Extract the (X, Y) coordinate from the center of the cell holding the provided text.  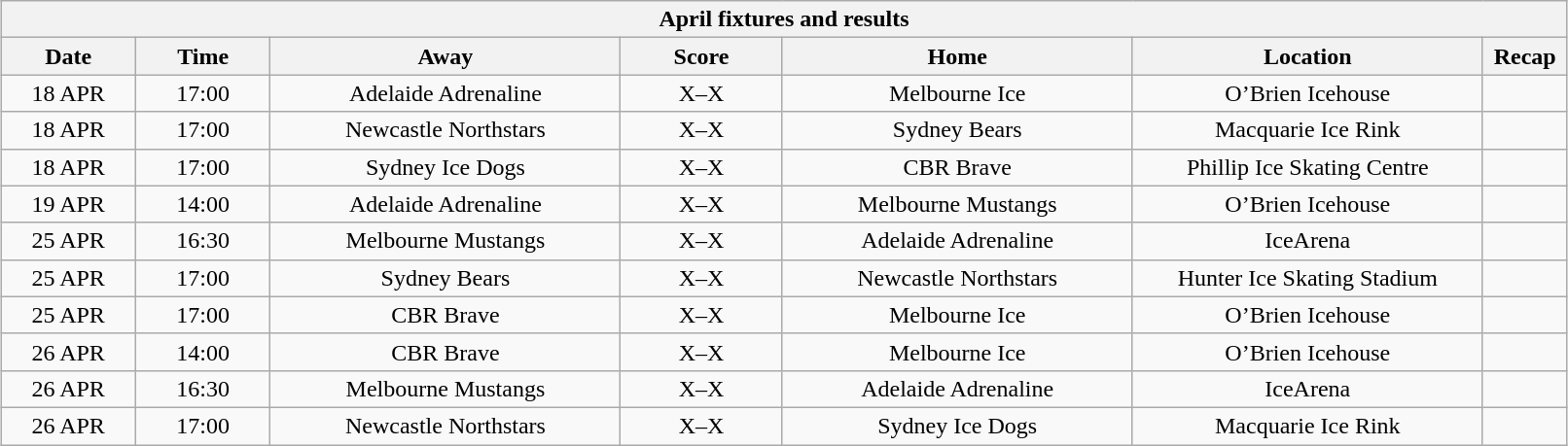
Recap (1525, 56)
Time (202, 56)
Phillip Ice Skating Centre (1307, 167)
Hunter Ice Skating Stadium (1307, 278)
April fixtures and results (784, 19)
Date (68, 56)
19 APR (68, 204)
Away (445, 56)
Home (957, 56)
Location (1307, 56)
Score (701, 56)
